Identify which cell holds the provided text, then report its (X, Y) central coordinate. 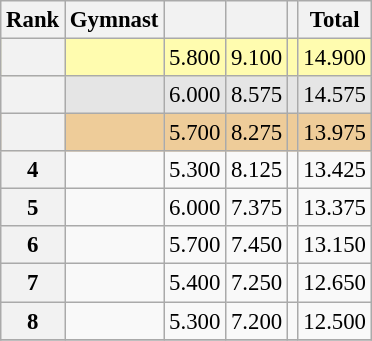
13.150 (334, 245)
8 (33, 321)
7 (33, 283)
7.450 (257, 245)
14.575 (334, 95)
13.425 (334, 170)
4 (33, 170)
Gymnast (114, 20)
13.375 (334, 208)
9.100 (257, 58)
13.975 (334, 133)
Rank (33, 20)
12.650 (334, 283)
7.250 (257, 283)
12.500 (334, 321)
5.400 (195, 283)
5 (33, 208)
6 (33, 245)
8.575 (257, 95)
7.375 (257, 208)
5.800 (195, 58)
Total (334, 20)
14.900 (334, 58)
8.125 (257, 170)
8.275 (257, 133)
7.200 (257, 321)
